Detect which cell encompasses the target text, then output its [x, y] center coordinate. 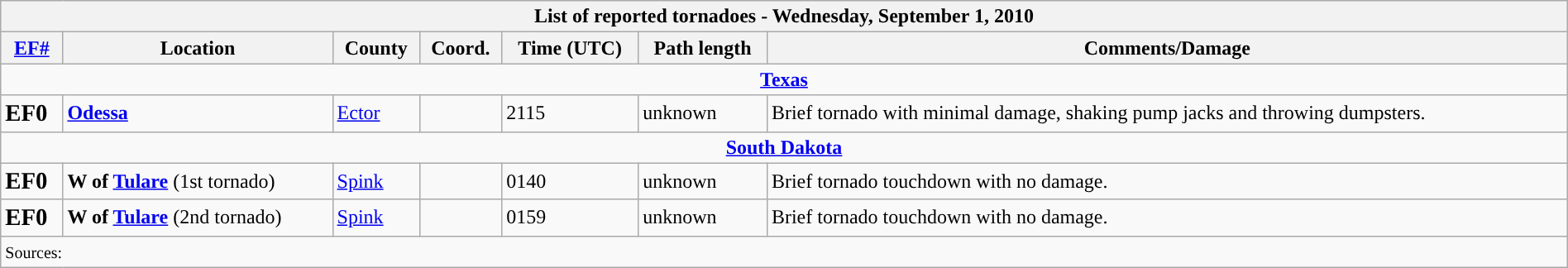
W of Tulare (2nd tornado) [198, 218]
Brief tornado with minimal damage, shaking pump jacks and throwing dumpsters. [1167, 113]
Location [198, 48]
Time (UTC) [571, 48]
South Dakota [784, 147]
Odessa [198, 113]
Coord. [460, 48]
0140 [571, 181]
2115 [571, 113]
Comments/Damage [1167, 48]
Texas [784, 79]
County [375, 48]
W of Tulare (1st tornado) [198, 181]
Ector [375, 113]
0159 [571, 218]
List of reported tornadoes - Wednesday, September 1, 2010 [784, 17]
Sources: [784, 251]
Path length [703, 48]
EF# [31, 48]
